Scan for the cell matching the given text and deliver its [x, y] coordinate at center. 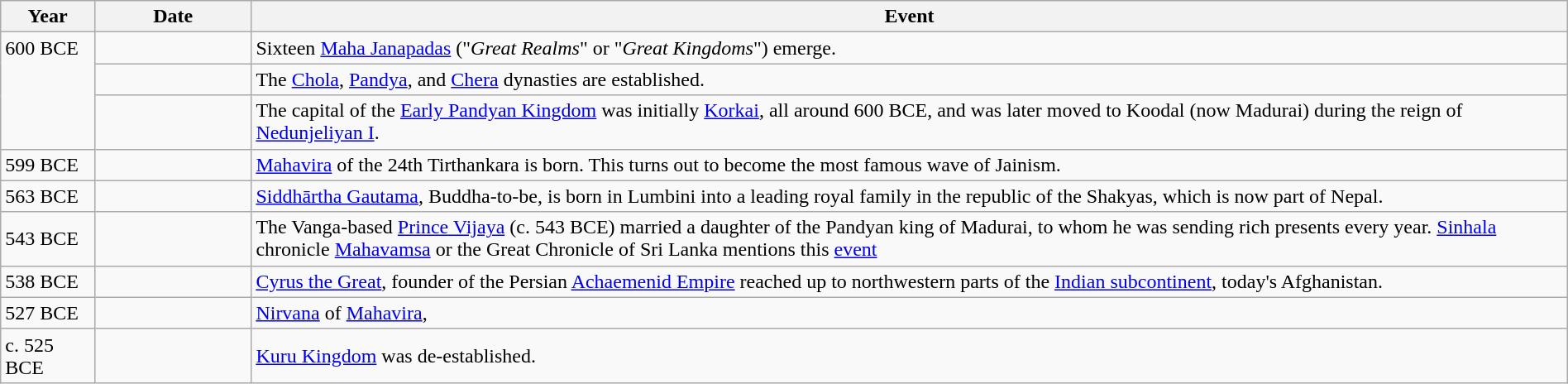
538 BCE [48, 281]
543 BCE [48, 238]
600 BCE [48, 91]
599 BCE [48, 165]
Sixteen Maha Janapadas ("Great Realms" or "Great Kingdoms") emerge. [910, 48]
Nirvana of Mahavira, [910, 313]
Year [48, 17]
Event [910, 17]
Siddhārtha Gautama, Buddha-to-be, is born in Lumbini into a leading royal family in the republic of the Shakyas, which is now part of Nepal. [910, 196]
563 BCE [48, 196]
Cyrus the Great, founder of the Persian Achaemenid Empire reached up to northwestern parts of the Indian subcontinent, today's Afghanistan. [910, 281]
The Chola, Pandya, and Chera dynasties are established. [910, 79]
Kuru Kingdom was de-established. [910, 356]
527 BCE [48, 313]
c. 525 BCE [48, 356]
Mahavira of the 24th Tirthankara is born. This turns out to become the most famous wave of Jainism. [910, 165]
Date [172, 17]
